Capture the cell that displays the provided text and extract its (x, y) central coordinate. 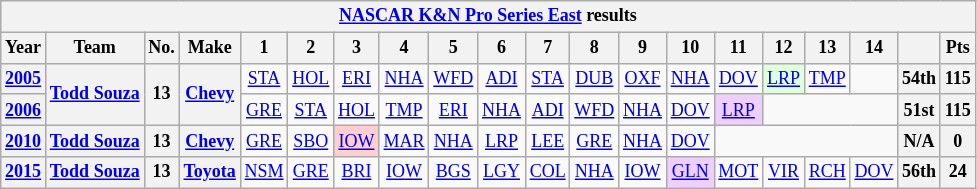
54th (920, 78)
2005 (24, 78)
BRI (357, 172)
14 (874, 48)
4 (404, 48)
12 (784, 48)
MOT (738, 172)
RCH (827, 172)
NASCAR K&N Pro Series East results (488, 16)
2010 (24, 140)
Pts (958, 48)
SBO (311, 140)
DUB (594, 78)
MAR (404, 140)
7 (548, 48)
10 (690, 48)
51st (920, 110)
9 (643, 48)
BGS (454, 172)
Make (210, 48)
LGY (502, 172)
6 (502, 48)
OXF (643, 78)
56th (920, 172)
11 (738, 48)
8 (594, 48)
2006 (24, 110)
VIR (784, 172)
Year (24, 48)
N/A (920, 140)
NSM (264, 172)
LEE (548, 140)
2 (311, 48)
1 (264, 48)
Team (94, 48)
5 (454, 48)
COL (548, 172)
3 (357, 48)
24 (958, 172)
No. (162, 48)
0 (958, 140)
2015 (24, 172)
GLN (690, 172)
Toyota (210, 172)
